Scan for the cell matching the given text and deliver its [x, y] coordinate at center. 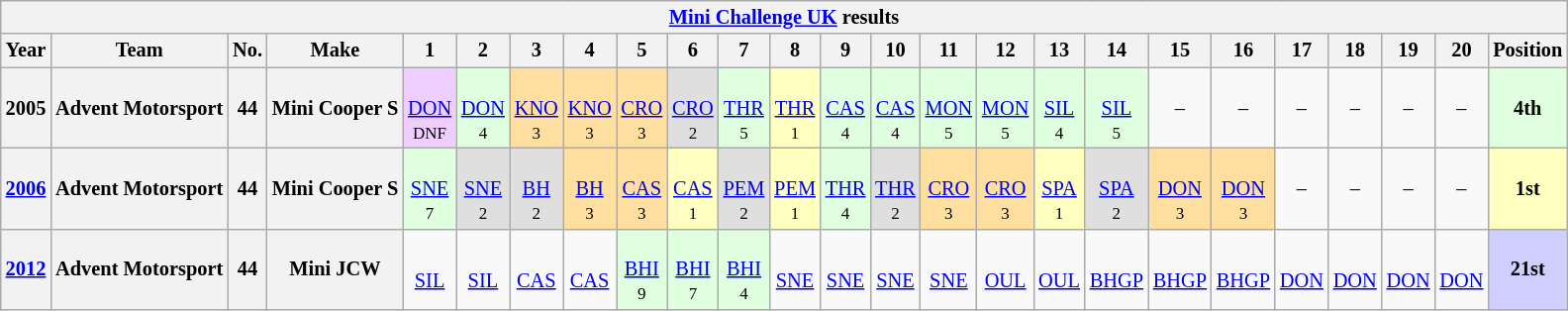
2006 [26, 188]
19 [1409, 51]
CAS3 [641, 188]
Position [1527, 51]
Make [335, 51]
SIL5 [1117, 108]
13 [1059, 51]
20 [1461, 51]
Mini JCW [335, 269]
2 [483, 51]
9 [845, 51]
4 [590, 51]
14 [1117, 51]
Team [139, 51]
2012 [26, 269]
3 [537, 51]
BHI7 [693, 269]
BHI9 [641, 269]
8 [795, 51]
SPA1 [1059, 188]
THR5 [744, 108]
DONDNF [430, 108]
21st [1527, 269]
18 [1355, 51]
15 [1180, 51]
BH2 [537, 188]
THR1 [795, 108]
Mini Challenge UK results [784, 17]
SIL4 [1059, 108]
CRO2 [693, 108]
BH3 [590, 188]
1 [430, 51]
PEM2 [744, 188]
No. [247, 51]
11 [948, 51]
THR4 [845, 188]
SNE2 [483, 188]
THR2 [895, 188]
BHI4 [744, 269]
7 [744, 51]
2005 [26, 108]
17 [1302, 51]
12 [1006, 51]
Year [26, 51]
1st [1527, 188]
CAS1 [693, 188]
4th [1527, 108]
SNE7 [430, 188]
5 [641, 51]
16 [1243, 51]
6 [693, 51]
SPA2 [1117, 188]
PEM1 [795, 188]
DON4 [483, 108]
10 [895, 51]
